Extract the [x, y] coordinate from the center of the cell holding the provided text.  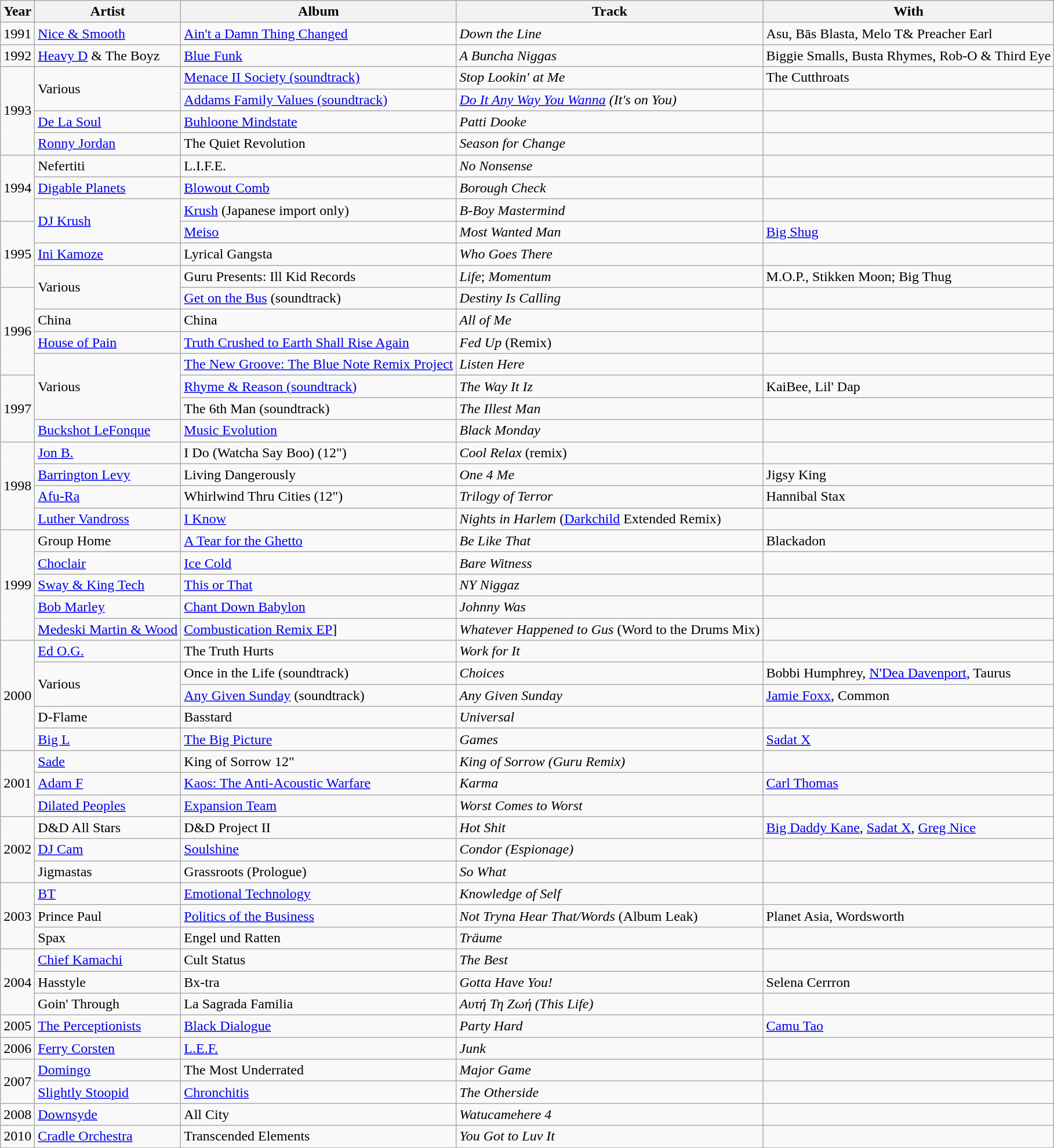
The Big Picture [319, 739]
King of Sorrow 12" [319, 761]
Down the Line [610, 34]
The Quiet Revolution [319, 144]
Jigsy King [908, 475]
DJ Cam [108, 850]
Whatever Happened to Gus (Word to the Drums Mix) [610, 629]
Patti Dooke [610, 122]
I Know [319, 519]
Get on the Bus (soundtrack) [319, 298]
Destiny Is Calling [610, 298]
The Otherside [610, 1092]
Condor (Espionage) [610, 850]
NY Niggaz [610, 585]
Domingo [108, 1070]
Digable Planets [108, 188]
Do It Any Way You Wanna (It's on You) [610, 100]
Fed Up (Remix) [610, 342]
Nice & Smooth [108, 34]
Nights in Harlem (Darkchild Extended Remix) [610, 519]
D&D Project II [319, 828]
Any Given Sunday (soundtrack) [319, 695]
Slightly Stoopid [108, 1092]
The Best [610, 960]
Johnny Was [610, 607]
Prince Paul [108, 916]
One 4 Me [610, 475]
Karma [610, 783]
Once in the Life (soundtrack) [319, 673]
King of Sorrow (Guru Remix) [610, 761]
2000 [17, 695]
Knowledge of Self [610, 894]
Group Home [108, 541]
Hasstyle [108, 982]
De La Soul [108, 122]
Year [17, 12]
Track [610, 12]
Hot Shit [610, 828]
Work for It [610, 651]
Most Wanted Man [610, 232]
2001 [17, 783]
Nefertiti [108, 166]
1993 [17, 111]
The Cutthroats [908, 78]
Jigmastas [108, 872]
Big Shug [908, 232]
2008 [17, 1114]
The Perceptionists [108, 1026]
Choices [610, 673]
Not Tryna Hear That/Words (Album Leak) [610, 916]
Ed O.G. [108, 651]
Krush (Japanese import only) [319, 210]
Carl Thomas [908, 783]
Party Hard [610, 1026]
1999 [17, 585]
B-Boy Mastermind [610, 210]
Guru Presents: Ill Kid Records [319, 276]
Sadat X [908, 739]
Bobbi Humphrey, N'Dea Davenport, Taurus [908, 673]
2005 [17, 1026]
D-Flame [108, 717]
I Do (Watcha Say Boo) (12") [319, 453]
Downsyde [108, 1114]
Jamie Foxx, Common [908, 695]
The Illest Man [610, 409]
Kaos: The Anti-Acoustic Warfare [319, 783]
Chief Kamachi [108, 960]
Expansion Team [319, 806]
Soulshine [319, 850]
2006 [17, 1048]
Truth Crushed to Earth Shall Rise Again [319, 342]
The Most Underrated [319, 1070]
A Tear for the Ghetto [319, 541]
Be Like That [610, 541]
Dilated Peoples [108, 806]
Cradle Orchestra [108, 1136]
All of Me [610, 320]
Goin' Through [108, 1004]
Choclair [108, 563]
Jon B. [108, 453]
Borough Check [610, 188]
Major Game [610, 1070]
Trilogy of Terror [610, 497]
Black Monday [610, 431]
Addams Family Values (soundtrack) [319, 100]
Ice Cold [319, 563]
Chronchitis [319, 1092]
Afu-Ra [108, 497]
Life; Momentum [610, 276]
Whirlwind Thru Cities (12") [319, 497]
L.E.F. [319, 1048]
Planet Asia, Wordsworth [908, 916]
BT [108, 894]
Sade [108, 761]
1994 [17, 188]
1991 [17, 34]
The Way It Iz [610, 387]
Ferry Corsten [108, 1048]
Ronny Jordan [108, 144]
Menace II Society (soundtrack) [319, 78]
Träume [610, 938]
Blackadon [908, 541]
The 6th Man (soundtrack) [319, 409]
Lyrical Gangsta [319, 254]
Spax [108, 938]
Transcended Elements [319, 1136]
Big L [108, 739]
Combustication Remix EP] [319, 629]
Cult Status [319, 960]
Living Dangerously [319, 475]
Grassroots (Prologue) [319, 872]
You Got to Luv It [610, 1136]
Universal [610, 717]
M.O.P., Stikken Moon; Big Thug [908, 276]
Sway & King Tech [108, 585]
Medeski Martin & Wood [108, 629]
Watucamehere 4 [610, 1114]
Junk [610, 1048]
Blowout Comb [319, 188]
Hannibal Stax [908, 497]
All City [319, 1114]
Chant Down Babylon [319, 607]
Any Given Sunday [610, 695]
Meiso [319, 232]
No Nonsense [610, 166]
Blue Funk [319, 56]
Buhloone Mindstate [319, 122]
Gotta Have You! [610, 982]
Engel und Ratten [319, 938]
Listen Here [610, 365]
1996 [17, 331]
1995 [17, 254]
Heavy D & The Boyz [108, 56]
Music Evolution [319, 431]
A Buncha Niggas [610, 56]
Biggie Smalls, Busta Rhymes, Rob-O & Third Eye [908, 56]
2010 [17, 1136]
La Sagrada Familia [319, 1004]
Ain't a Damn Thing Changed [319, 34]
L.I.F.E. [319, 166]
2004 [17, 982]
Asu, Bās Blasta, Melo T& Preacher Earl [908, 34]
Stop Lookin' at Me [610, 78]
2007 [17, 1081]
Barrington Levy [108, 475]
Selena Cerrron [908, 982]
With [908, 12]
KaiBee, Lil' Dap [908, 387]
Big Daddy Kane, Sadat X, Greg Nice [908, 828]
Worst Comes to Worst [610, 806]
1997 [17, 409]
Who Goes There [610, 254]
Bare Witness [610, 563]
Emotional Technology [319, 894]
Bx-tra [319, 982]
DJ Krush [108, 221]
Season for Change [610, 144]
House of Pain [108, 342]
Adam F [108, 783]
The New Groove: The Blue Note Remix Project [319, 365]
Rhyme & Reason (soundtrack) [319, 387]
Politics of the Business [319, 916]
The Truth Hurts [319, 651]
Artist [108, 12]
2003 [17, 916]
Games [610, 739]
Album [319, 12]
D&D All Stars [108, 828]
So What [610, 872]
Camu Tao [908, 1026]
Bob Marley [108, 607]
2002 [17, 850]
Αυτή Τη Ζωή (This Life) [610, 1004]
1998 [17, 486]
Buckshot LeFonque [108, 431]
Cool Relax (remix) [610, 453]
Ini Kamoze [108, 254]
Luther Vandross [108, 519]
1992 [17, 56]
Black Dialogue [319, 1026]
This or That [319, 585]
Basstard [319, 717]
